Locate the cell with the specified text and output its (X, Y) center coordinate. 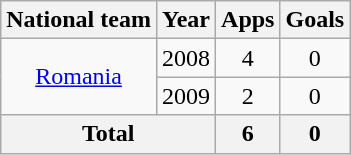
Goals (315, 20)
Total (108, 134)
2009 (186, 96)
4 (248, 58)
Romania (79, 77)
2008 (186, 58)
2 (248, 96)
6 (248, 134)
Year (186, 20)
National team (79, 20)
Apps (248, 20)
